Extract the [X, Y] coordinate from the center of the cell holding the provided text.  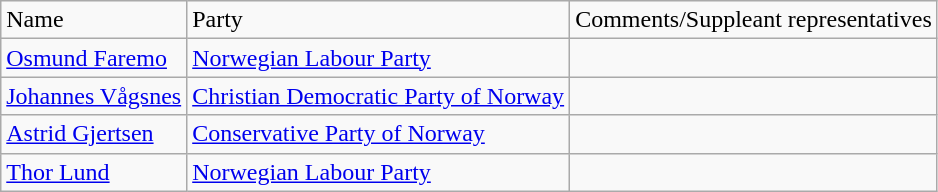
Thor Lund [94, 172]
Johannes Vågsnes [94, 96]
Christian Democratic Party of Norway [378, 96]
Astrid Gjertsen [94, 134]
Osmund Faremo [94, 58]
Name [94, 20]
Conservative Party of Norway [378, 134]
Comments/Suppleant representatives [754, 20]
Party [378, 20]
